Scan for the cell matching the given text and deliver its [x, y] coordinate at center. 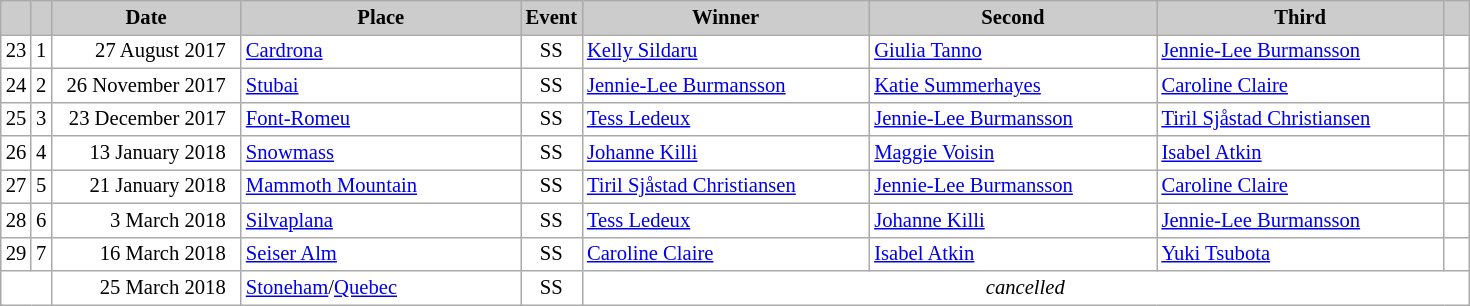
Maggie Voisin [1012, 153]
Snowmass [381, 153]
28 [16, 220]
Katie Summerhayes [1012, 85]
25 [16, 119]
2 [41, 85]
3 March 2018 [146, 220]
13 January 2018 [146, 153]
23 [16, 51]
Kelly Sildaru [726, 51]
Font-Romeu [381, 119]
16 March 2018 [146, 254]
Winner [726, 17]
1 [41, 51]
25 March 2018 [146, 287]
6 [41, 220]
Seiser Alm [381, 254]
cancelled [1025, 287]
Cardrona [381, 51]
Silvaplana [381, 220]
24 [16, 85]
7 [41, 254]
Stubai [381, 85]
Date [146, 17]
Mammoth Mountain [381, 186]
4 [41, 153]
3 [41, 119]
Stoneham/Quebec [381, 287]
29 [16, 254]
27 [16, 186]
26 November 2017 [146, 85]
21 January 2018 [146, 186]
Giulia Tanno [1012, 51]
Yuki Tsubota [1300, 254]
Place [381, 17]
Third [1300, 17]
27 August 2017 [146, 51]
Second [1012, 17]
23 December 2017 [146, 119]
26 [16, 153]
5 [41, 186]
Event [552, 17]
